Return (X, Y) of the center of cell containing provided text 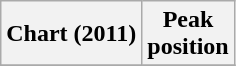
Peakposition (188, 34)
Chart (2011) (72, 34)
